Provide the [x, y] coordinate of the cell's center where the given text is located.  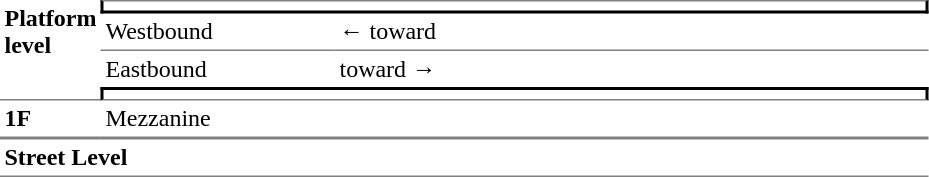
Street Level [464, 158]
Westbound [218, 33]
← toward [632, 33]
Eastbound [218, 69]
Mezzanine [515, 119]
toward → [632, 69]
Platform level [50, 50]
1F [50, 119]
